Return (X, Y) of the center of cell containing provided text 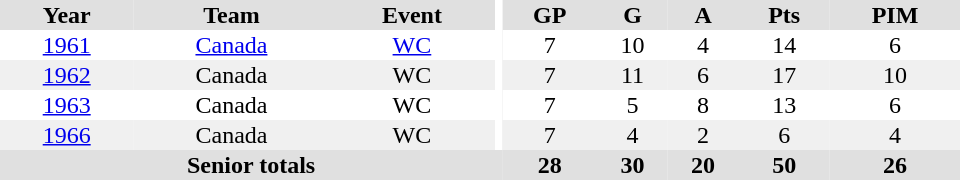
20 (704, 165)
13 (784, 105)
28 (550, 165)
Event (412, 15)
2 (704, 135)
5 (632, 105)
Team (231, 15)
PIM (895, 15)
26 (895, 165)
14 (784, 45)
A (704, 15)
Senior totals (251, 165)
17 (784, 75)
50 (784, 165)
1963 (66, 105)
Pts (784, 15)
Year (66, 15)
1962 (66, 75)
11 (632, 75)
30 (632, 165)
1961 (66, 45)
G (632, 15)
1966 (66, 135)
GP (550, 15)
8 (704, 105)
